Pinpoint the cell where the given text exists, returning its [x, y] midpoint coordinate. 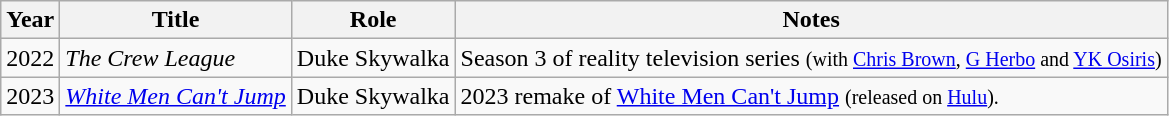
Season 3 of reality television series (with Chris Brown, G Herbo and YK Osiris) [811, 58]
2023 [30, 96]
Notes [811, 20]
2023 remake of White Men Can't Jump (released on Hulu). [811, 96]
Year [30, 20]
The Crew League [176, 58]
Title [176, 20]
Role [373, 20]
White Men Can't Jump [176, 96]
2022 [30, 58]
